For the text-containing cell, return its midpoint in [x, y] coordinate format. 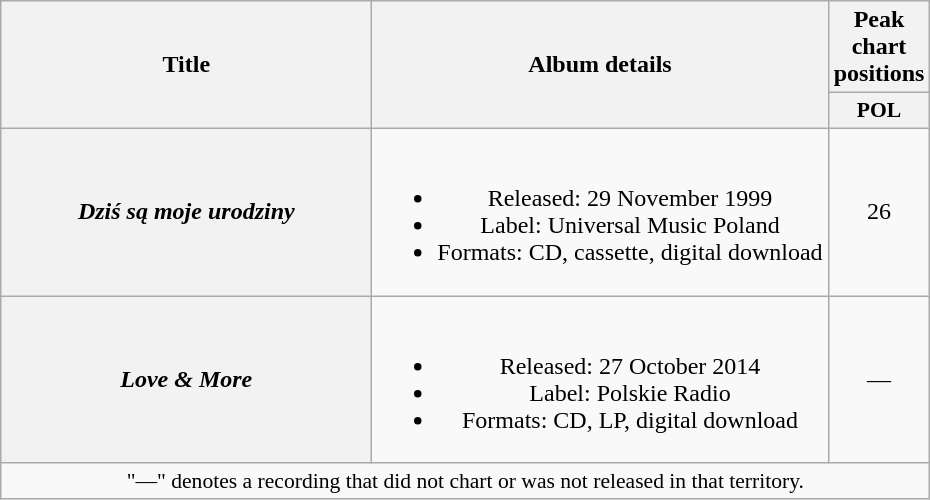
Released: 29 November 1999Label: Universal Music PolandFormats: CD, cassette, digital download [600, 212]
— [879, 380]
Album details [600, 65]
Title [186, 65]
"—" denotes a recording that did not chart or was not released in that territory. [466, 481]
Love & More [186, 380]
Peak chart positions [879, 47]
Released: 27 October 2014Label: Polskie RadioFormats: CD, LP, digital download [600, 380]
26 [879, 212]
Dziś są moje urodziny [186, 212]
POL [879, 111]
